Extract the [X, Y] coordinate from the center of the cell holding the provided text.  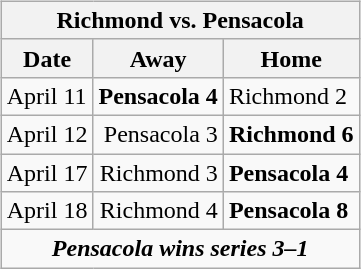
April 18 [47, 211]
Pensacola 3 [158, 134]
Richmond 2 [291, 96]
April 12 [47, 134]
Home [291, 58]
April 11 [47, 96]
Richmond 4 [158, 211]
Richmond 6 [291, 134]
Away [158, 58]
April 17 [47, 173]
Richmond 3 [158, 173]
Pensacola 8 [291, 211]
Pensacola wins series 3–1 [180, 249]
Richmond vs. Pensacola [180, 20]
Date [47, 58]
